Scan for the cell matching the given text and deliver its [x, y] coordinate at center. 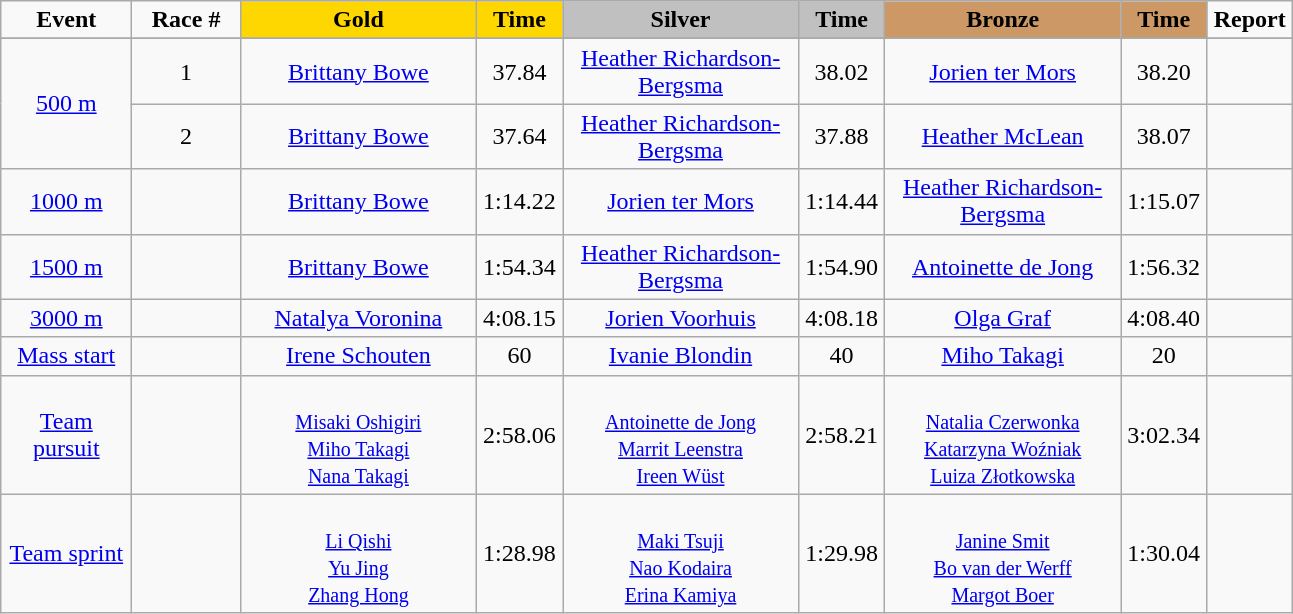
Jorien Voorhuis [680, 318]
1500 m [66, 266]
3000 m [66, 318]
Bronze [1003, 20]
37.84 [519, 72]
Team sprint [66, 554]
38.20 [1164, 72]
Irene Schouten [358, 356]
1:54.34 [519, 266]
37.64 [519, 136]
Olga Graf [1003, 318]
Silver [680, 20]
Natalya Voronina [358, 318]
1:29.98 [842, 554]
Gold [358, 20]
Heather McLean [1003, 136]
1 [186, 72]
2 [186, 136]
1:54.90 [842, 266]
1:30.04 [1164, 554]
4:08.15 [519, 318]
4:08.18 [842, 318]
Race # [186, 20]
500 m [66, 104]
Janine SmitBo van der WerffMargot Boer [1003, 554]
60 [519, 356]
1:56.32 [1164, 266]
Li QishiYu JingZhang Hong [358, 554]
Misaki OshigiriMiho TakagiNana Takagi [358, 434]
20 [1164, 356]
Maki TsujiNao KodairaErina Kamiya [680, 554]
Report [1250, 20]
Ivanie Blondin [680, 356]
37.88 [842, 136]
40 [842, 356]
4:08.40 [1164, 318]
1:14.44 [842, 202]
Antoinette de JongMarrit LeenstraIreen Wüst [680, 434]
1:28.98 [519, 554]
Natalia CzerwonkaKatarzyna WoźniakLuiza Złotkowska [1003, 434]
Antoinette de Jong [1003, 266]
38.07 [1164, 136]
38.02 [842, 72]
2:58.06 [519, 434]
2:58.21 [842, 434]
3:02.34 [1164, 434]
Miho Takagi [1003, 356]
1000 m [66, 202]
Mass start [66, 356]
Team pursuit [66, 434]
Event [66, 20]
1:14.22 [519, 202]
1:15.07 [1164, 202]
